Determine the [x, y] coordinate at the center of the cell enclosing the given text.  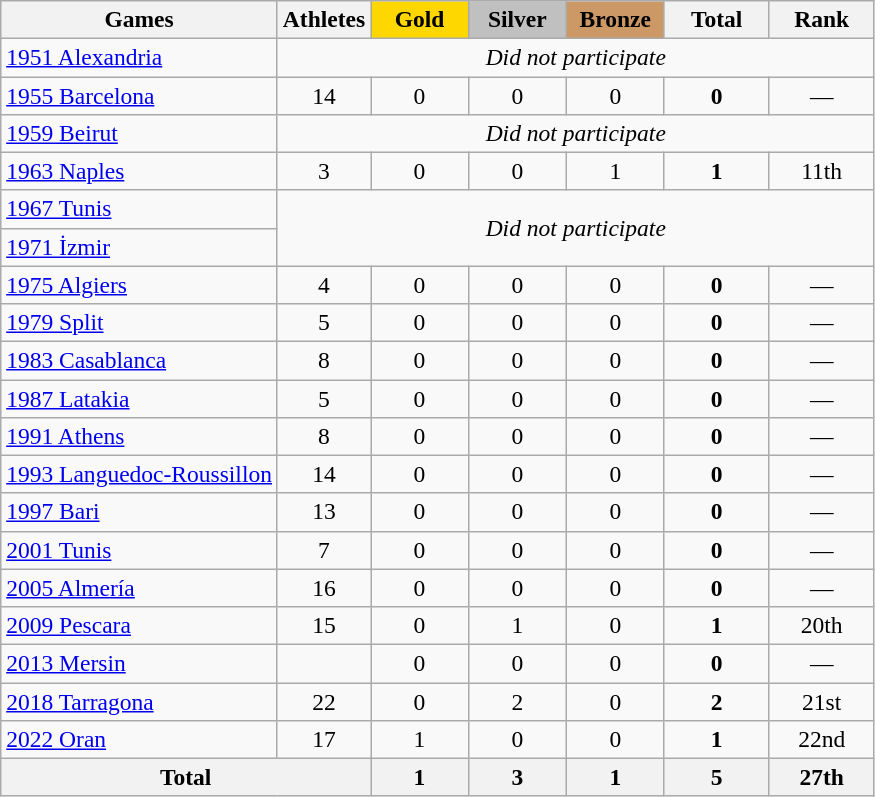
1993 Languedoc-Roussillon [140, 474]
11th [822, 171]
1967 Tunis [140, 209]
13 [324, 512]
2022 Oran [140, 739]
1955 Barcelona [140, 95]
1959 Beirut [140, 133]
15 [324, 625]
1997 Bari [140, 512]
22nd [822, 739]
22 [324, 701]
2005 Almería [140, 588]
2013 Mersin [140, 663]
Athletes [324, 19]
1963 Naples [140, 171]
1975 Algiers [140, 285]
Games [140, 19]
2001 Tunis [140, 550]
20th [822, 625]
1991 Athens [140, 436]
1951 Alexandria [140, 57]
7 [324, 550]
1971 İzmir [140, 247]
Silver [517, 19]
27th [822, 777]
1987 Latakia [140, 398]
Gold [420, 19]
1979 Split [140, 322]
21st [822, 701]
Rank [822, 19]
4 [324, 285]
17 [324, 739]
2018 Tarragona [140, 701]
1983 Casablanca [140, 360]
2009 Pescara [140, 625]
16 [324, 588]
Bronze [615, 19]
